Pinpoint the cell where the given text exists, returning its [X, Y] midpoint coordinate. 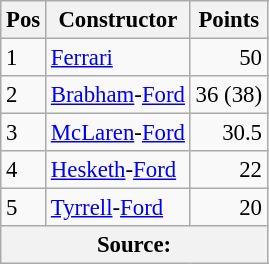
Hesketh-Ford [118, 170]
36 (38) [228, 95]
Tyrrell-Ford [118, 208]
5 [24, 208]
20 [228, 208]
Ferrari [118, 58]
50 [228, 58]
4 [24, 170]
30.5 [228, 133]
2 [24, 95]
22 [228, 170]
Constructor [118, 20]
McLaren-Ford [118, 133]
Pos [24, 20]
3 [24, 133]
1 [24, 58]
Brabham-Ford [118, 95]
Points [228, 20]
Source: [134, 245]
